Return (x, y) of the center of cell containing provided text 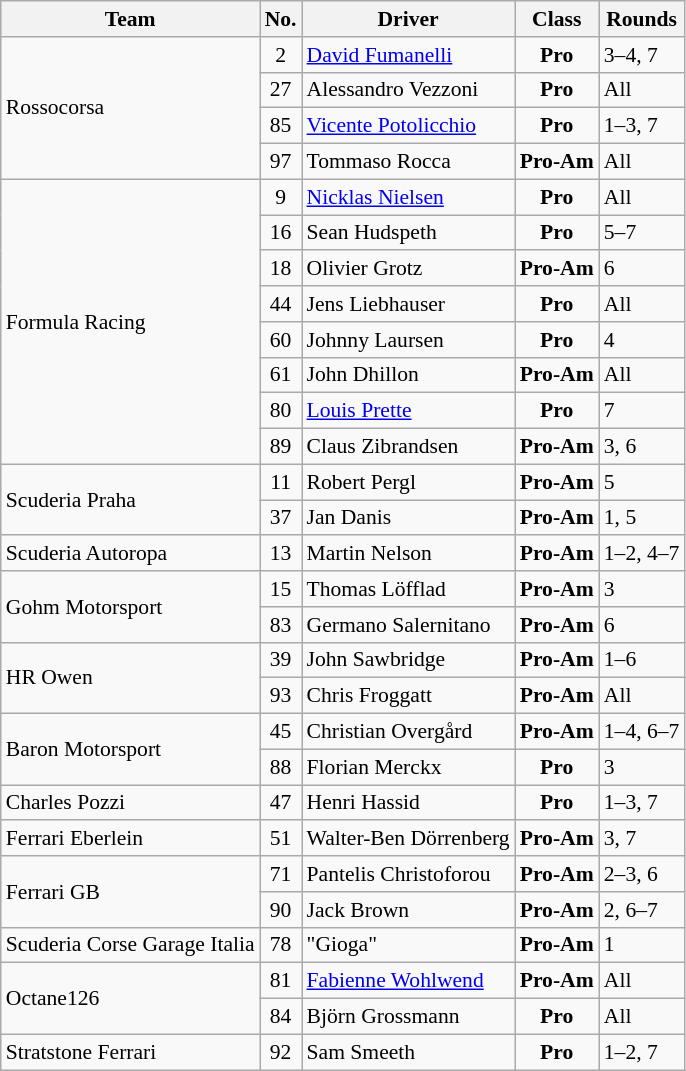
1–6 (642, 660)
18 (281, 269)
1–4, 6–7 (642, 732)
27 (281, 90)
1, 5 (642, 518)
71 (281, 874)
2 (281, 55)
Tommaso Rocca (408, 162)
David Fumanelli (408, 55)
Gohm Motorsport (130, 606)
80 (281, 411)
84 (281, 1017)
Sean Hudspeth (408, 233)
92 (281, 1052)
Rossocorsa (130, 108)
15 (281, 589)
Alessandro Vezzoni (408, 90)
11 (281, 482)
16 (281, 233)
Thomas Löfflad (408, 589)
2–3, 6 (642, 874)
Team (130, 19)
No. (281, 19)
Jens Liebhauser (408, 304)
3–4, 7 (642, 55)
Christian Overgård (408, 732)
89 (281, 447)
Sam Smeeth (408, 1052)
78 (281, 945)
Scuderia Autoropa (130, 554)
Jack Brown (408, 910)
Henri Hassid (408, 803)
Driver (408, 19)
88 (281, 767)
Ferrari GB (130, 892)
13 (281, 554)
2, 6–7 (642, 910)
1 (642, 945)
44 (281, 304)
Louis Prette (408, 411)
61 (281, 375)
Baron Motorsport (130, 750)
39 (281, 660)
47 (281, 803)
Scuderia Praha (130, 500)
Vicente Potolicchio (408, 126)
Formula Racing (130, 322)
37 (281, 518)
Charles Pozzi (130, 803)
Robert Pergl (408, 482)
Björn Grossmann (408, 1017)
83 (281, 625)
HR Owen (130, 678)
51 (281, 839)
"Gioga" (408, 945)
Johnny Laursen (408, 340)
Martin Nelson (408, 554)
85 (281, 126)
Pantelis Christoforou (408, 874)
Octane126 (130, 998)
Claus Zibrandsen (408, 447)
81 (281, 981)
John Sawbridge (408, 660)
97 (281, 162)
Florian Merckx (408, 767)
Ferrari Eberlein (130, 839)
Nicklas Nielsen (408, 197)
45 (281, 732)
John Dhillon (408, 375)
4 (642, 340)
90 (281, 910)
5 (642, 482)
60 (281, 340)
3, 7 (642, 839)
93 (281, 696)
1–2, 4–7 (642, 554)
5–7 (642, 233)
Class (557, 19)
Chris Froggatt (408, 696)
7 (642, 411)
Stratstone Ferrari (130, 1052)
Fabienne Wohlwend (408, 981)
Jan Danis (408, 518)
Olivier Grotz (408, 269)
1–2, 7 (642, 1052)
Rounds (642, 19)
9 (281, 197)
Walter-Ben Dörrenberg (408, 839)
3, 6 (642, 447)
Scuderia Corse Garage Italia (130, 945)
Germano Salernitano (408, 625)
